From the cell containing the given text, extract its center point as (X, Y) coordinate. 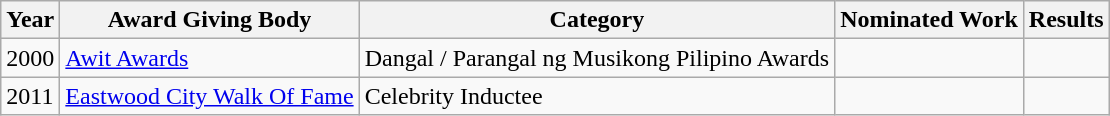
Year (30, 20)
Award Giving Body (210, 20)
Dangal / Parangal ng Musikong Pilipino Awards (597, 58)
Awit Awards (210, 58)
Nominated Work (930, 20)
2000 (30, 58)
Eastwood City Walk Of Fame (210, 96)
Category (597, 20)
Results (1066, 20)
Celebrity Inductee (597, 96)
2011 (30, 96)
